Output the (X, Y) coordinate of the center of the cell containing the given text.  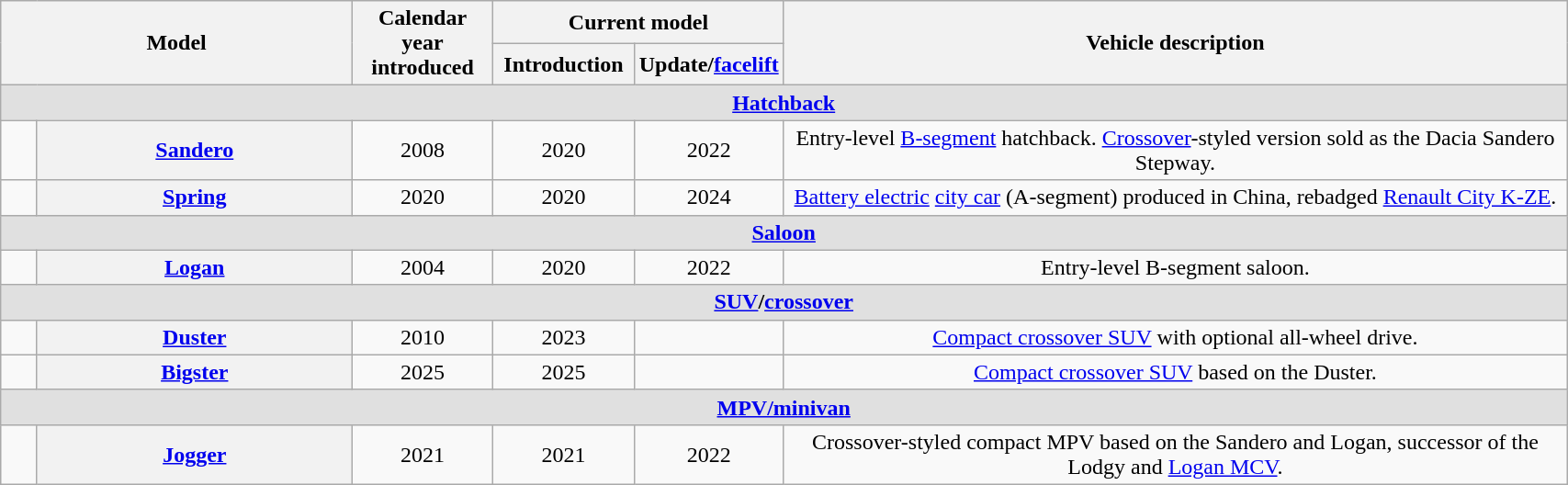
2010 (423, 337)
MPV/minivan (784, 407)
Compact crossover SUV based on the Duster. (1175, 372)
Vehicle description (1175, 43)
Model (176, 43)
Entry-level B-segment hatchback. Crossover-styled version sold as the Dacia Sandero Stepway. (1175, 151)
Spring (195, 197)
Battery electric city car (A-segment) produced in China, rebadged Renault City K-ZE. (1175, 197)
Duster (195, 337)
Crossover-styled compact MPV based on the Sandero and Logan, successor of the Lodgy and Logan MCV. (1175, 454)
Jogger (195, 454)
Current model (638, 22)
2023 (564, 337)
Calendar yearintroduced (423, 43)
2004 (423, 267)
Sandero (195, 151)
Bigster (195, 372)
2024 (709, 197)
2008 (423, 151)
SUV/crossover (784, 302)
Hatchback (784, 103)
Entry-level B-segment saloon. (1175, 267)
Update/facelift (709, 64)
Introduction (564, 64)
Logan (195, 267)
Compact crossover SUV with optional all-wheel drive. (1175, 337)
Saloon (784, 232)
